Detect which cell encompasses the target text, then output its [X, Y] center coordinate. 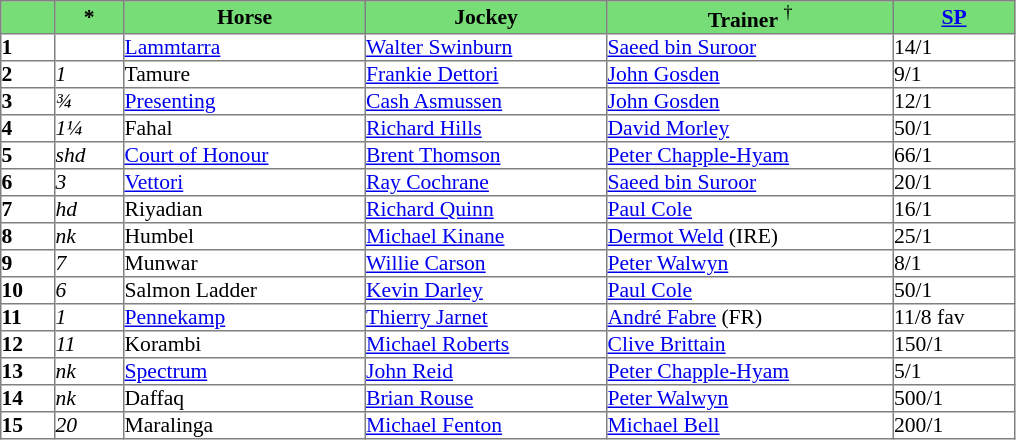
André Fabre (FR) [750, 316]
10 [28, 290]
20 [90, 424]
shd [90, 154]
Salmon Ladder [245, 290]
Michael Kinane [486, 236]
2 [28, 74]
150/1 [954, 344]
Trainer † [750, 18]
1¼ [90, 128]
Presenting [245, 100]
SP [954, 18]
Fahal [245, 128]
14 [28, 398]
14/1 [954, 46]
Michael Bell [750, 424]
11/8 fav [954, 316]
Thierry Jarnet [486, 316]
Jockey [486, 18]
9/1 [954, 74]
Horse [245, 18]
200/1 [954, 424]
66/1 [954, 154]
Munwar [245, 262]
16/1 [954, 208]
12/1 [954, 100]
20/1 [954, 182]
5/1 [954, 370]
8/1 [954, 262]
Maralinga [245, 424]
Brent Thomson [486, 154]
* [90, 18]
Court of Honour [245, 154]
Humbel [245, 236]
Dermot Weld (IRE) [750, 236]
Willie Carson [486, 262]
Daffaq [245, 398]
5 [28, 154]
Riyadian [245, 208]
Vettori [245, 182]
John Reid [486, 370]
Korambi [245, 344]
12 [28, 344]
Frankie Dettori [486, 74]
Cash Asmussen [486, 100]
9 [28, 262]
Walter Swinburn [486, 46]
Clive Brittain [750, 344]
500/1 [954, 398]
Spectrum [245, 370]
hd [90, 208]
¾ [90, 100]
Michael Roberts [486, 344]
25/1 [954, 236]
Tamure [245, 74]
Brian Rouse [486, 398]
Ray Cochrane [486, 182]
Michael Fenton [486, 424]
13 [28, 370]
David Morley [750, 128]
8 [28, 236]
Kevin Darley [486, 290]
Richard Hills [486, 128]
Richard Quinn [486, 208]
Lammtarra [245, 46]
15 [28, 424]
4 [28, 128]
Pennekamp [245, 316]
